Identify which cell holds the provided text, then report its [x, y] central coordinate. 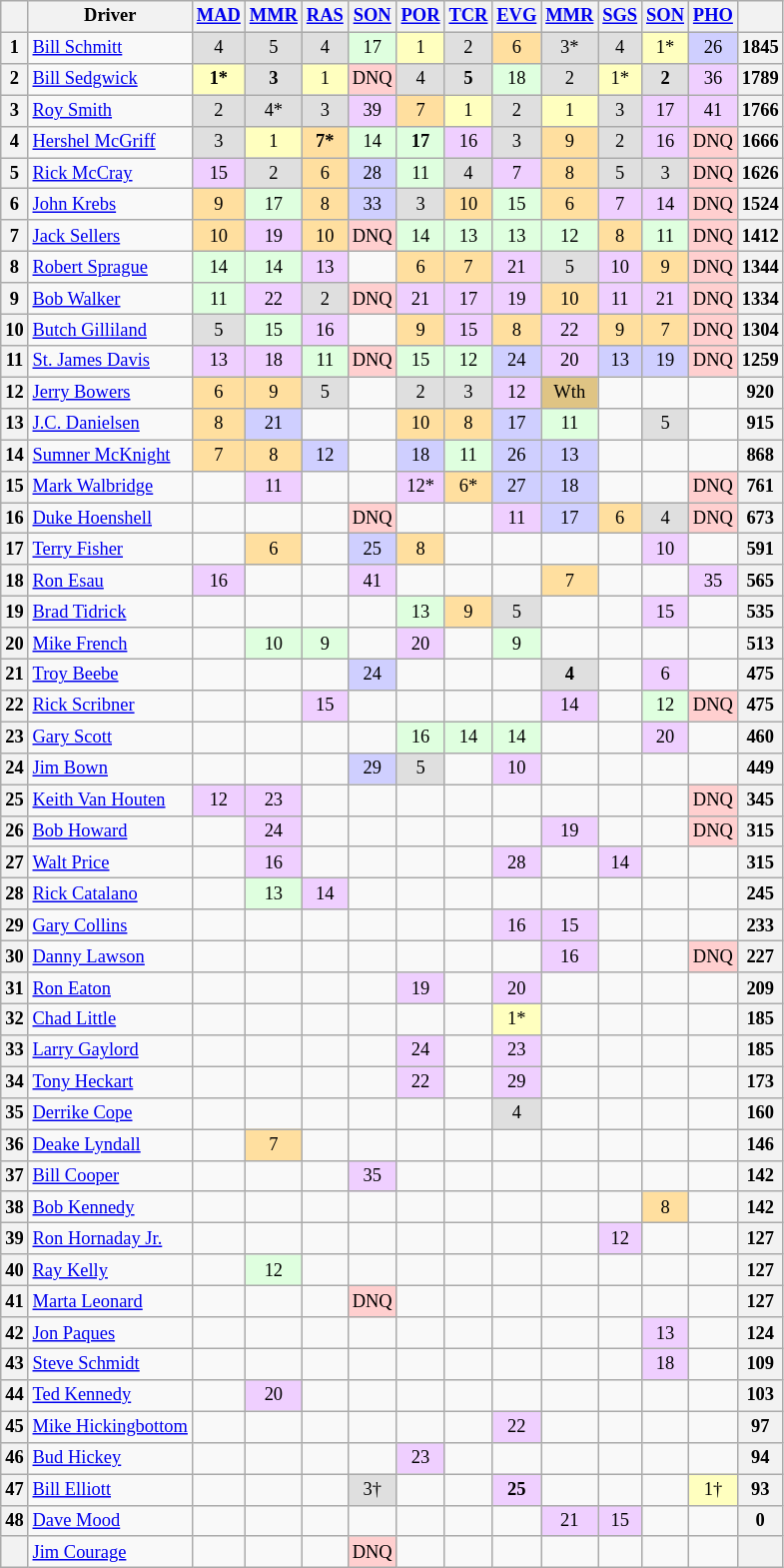
Bill Schmitt [110, 48]
Bob Walker [110, 298]
227 [760, 957]
1626 [760, 174]
3* [569, 48]
Jim Courage [110, 1553]
46 [14, 1459]
1845 [760, 48]
EVG [517, 16]
Gary Scott [110, 738]
Brad Tidrick [110, 612]
7* [325, 142]
31 [14, 987]
Driver [110, 16]
1259 [760, 362]
460 [760, 738]
Jack Sellers [110, 236]
591 [760, 550]
Bill Cooper [110, 1175]
Tony Heckart [110, 1081]
SGS [620, 16]
Terry Fisher [110, 550]
Bob Kennedy [110, 1207]
Troy Beebe [110, 676]
Deake Lyndall [110, 1145]
Rick Scribner [110, 706]
Larry Gaylord [110, 1051]
Mark Walbridge [110, 486]
J.C. Danielsen [110, 424]
48 [14, 1521]
Jim Bown [110, 770]
Gary Collins [110, 925]
Ray Kelly [110, 1269]
1666 [760, 142]
1304 [760, 330]
Steve Schmidt [110, 1365]
449 [760, 770]
173 [760, 1081]
160 [760, 1113]
565 [760, 582]
Mike Hickingbottom [110, 1427]
Bill Elliott [110, 1489]
Dave Mood [110, 1521]
209 [760, 987]
Sumner McKnight [110, 456]
Ron Hornaday Jr. [110, 1239]
Duke Hoenshell [110, 518]
0 [760, 1521]
1766 [760, 110]
513 [760, 644]
1412 [760, 236]
1334 [760, 298]
38 [14, 1207]
Mike French [110, 644]
Marta Leonard [110, 1301]
673 [760, 518]
Butch Gilliland [110, 330]
John Krebs [110, 204]
345 [760, 799]
42 [14, 1333]
1524 [760, 204]
32 [14, 1019]
12* [420, 486]
245 [760, 893]
1344 [760, 268]
109 [760, 1365]
103 [760, 1395]
233 [760, 925]
6* [468, 486]
45 [14, 1427]
Robert Sprague [110, 268]
43 [14, 1365]
Wth [569, 392]
POR [420, 16]
1† [713, 1489]
37 [14, 1175]
MAD [218, 16]
535 [760, 612]
Roy Smith [110, 110]
94 [760, 1459]
Jerry Bowers [110, 392]
44 [14, 1395]
761 [760, 486]
1789 [760, 80]
Chad Little [110, 1019]
Hershel McGriff [110, 142]
915 [760, 424]
TCR [468, 16]
920 [760, 392]
St. James Davis [110, 362]
Ron Esau [110, 582]
124 [760, 1333]
Bill Sedgwick [110, 80]
Derrike Cope [110, 1113]
RAS [325, 16]
PHO [713, 16]
40 [14, 1269]
30 [14, 957]
3† [372, 1489]
47 [14, 1489]
93 [760, 1489]
Rick Catalano [110, 893]
Danny Lawson [110, 957]
Jon Paques [110, 1333]
34 [14, 1081]
4* [274, 110]
Ted Kennedy [110, 1395]
Bud Hickey [110, 1459]
Rick McCray [110, 174]
Walt Price [110, 863]
868 [760, 456]
Ron Eaton [110, 987]
146 [760, 1145]
97 [760, 1427]
Keith Van Houten [110, 799]
Bob Howard [110, 831]
